Output the (x, y) coordinate of the center of the cell containing the given text.  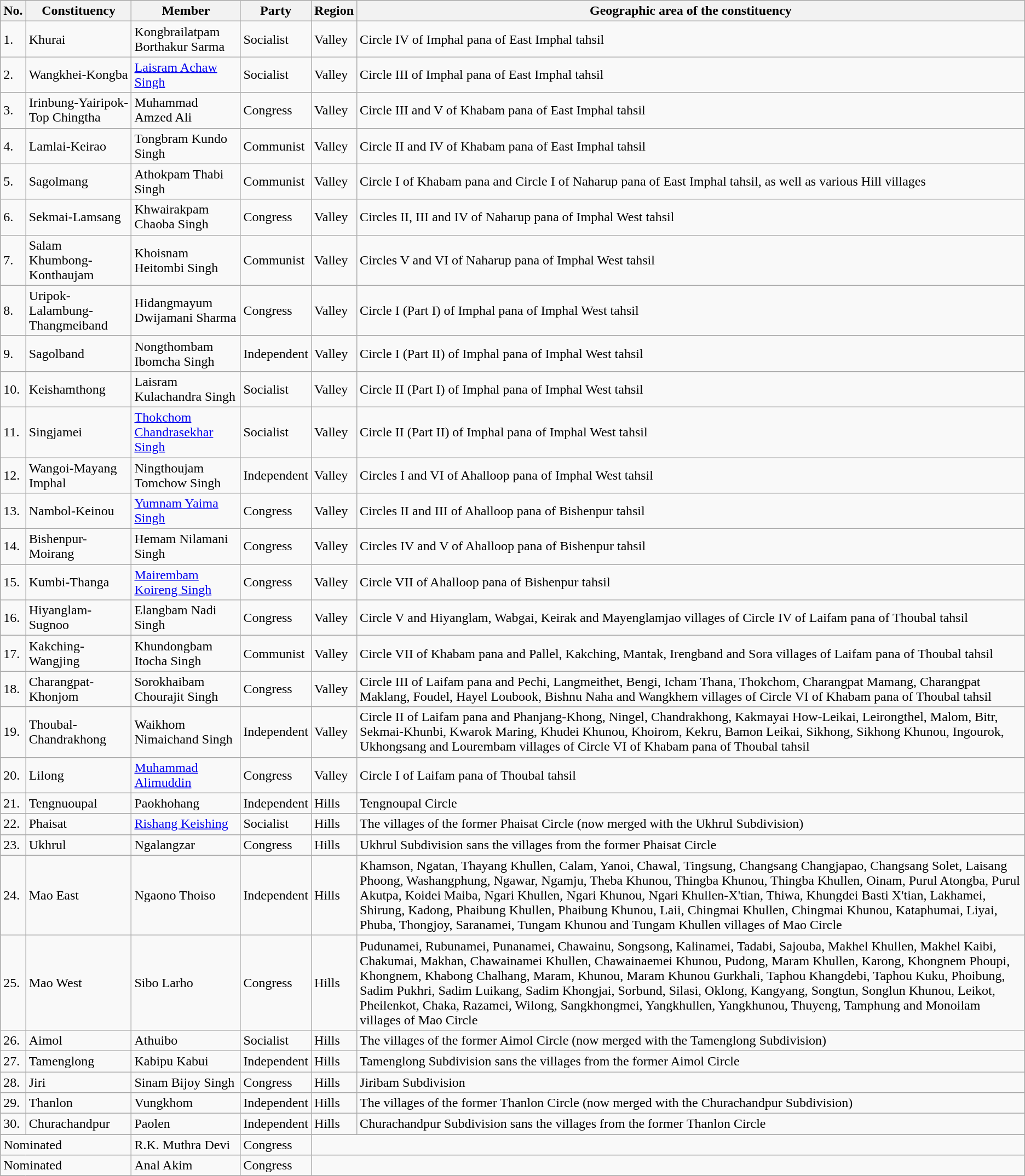
Circle II (Part II) of Imphal pana of Imphal West tahsil (691, 432)
Muhammad Alimuddin (186, 775)
Vungkhom (186, 1103)
Ningthoujam Tomchow Singh (186, 475)
Hiyanglam-Sugnoo (79, 618)
Uripok-Lalambung-Thangmeiband (79, 310)
Singjamei (79, 432)
Aimol (79, 1040)
Yumnam Yaima Singh (186, 511)
Ngalangzar (186, 845)
17. (13, 654)
23. (13, 845)
Kumbi-Thanga (79, 583)
R.K. Muthra Devi (186, 1145)
The villages of the former Aimol Circle (now merged with the Tamenglong Subdivision) (691, 1040)
Sorokhaibam Chourajit Singh (186, 689)
Circle V and Hiyanglam, Wabgai, Keirak and Mayenglamjao villages of Circle IV of Laifam pana of Thoubal tahsil (691, 618)
Hidangmayum Dwijamani Sharma (186, 310)
26. (13, 1040)
Anal Akim (186, 1166)
Circle VII of Khabam pana and Pallel, Kakching, Mantak, Irengband and Sora villages of Laifam pana of Thoubal tahsil (691, 654)
Lamlai-Keirao (79, 146)
Irinbung-Yairipok-Top Chingtha (79, 111)
13. (13, 511)
Churachandpur (79, 1124)
Circles II, III and IV of Naharup pana of Imphal West tahsil (691, 217)
Wangkhei-Kongba (79, 74)
Jiri (79, 1082)
Mairembam Koireng Singh (186, 583)
29. (13, 1103)
Kakching-Wangjing (79, 654)
Kongbrailatpam Borthakur Sarma (186, 39)
11. (13, 432)
10. (13, 389)
Circle II and IV of Khabam pana of East Imphal tahsil (691, 146)
Ngaono Thoiso (186, 895)
9. (13, 354)
Athuibo (186, 1040)
Constituency (79, 11)
Sibo Larho (186, 982)
Circle I (Part I) of Imphal pana of Imphal West tahsil (691, 310)
Salam Khumbong-Konthaujam (79, 260)
Geographic area of the constituency (691, 11)
14. (13, 546)
Keishamthong (79, 389)
Hemam Nilamani Singh (186, 546)
1. (13, 39)
Lilong (79, 775)
Party (276, 11)
Circle IV of Imphal pana of East Imphal tahsil (691, 39)
16. (13, 618)
The villages of the former Phaisat Circle (now merged with the Ukhrul Subdivision) (691, 824)
15. (13, 583)
Tengnoupal Circle (691, 803)
4. (13, 146)
7. (13, 260)
Khundongbam Itocha Singh (186, 654)
Circle II (Part I) of Imphal pana of Imphal West tahsil (691, 389)
Wangoi-Mayang Imphal (79, 475)
19. (13, 732)
Circle III of Imphal pana of East Imphal tahsil (691, 74)
Tongbram Kundo Singh (186, 146)
Circle VII of Ahalloop pana of Bishenpur tahsil (691, 583)
30. (13, 1124)
27. (13, 1061)
Elangbam Nadi Singh (186, 618)
Sekmai-Lamsang (79, 217)
Thoubal-Chandrakhong (79, 732)
Circles V and VI of Naharup pana of Imphal West tahsil (691, 260)
8. (13, 310)
Laisram Achaw Singh (186, 74)
24. (13, 895)
25. (13, 982)
Muhammad Amzed Ali (186, 111)
Mao East (79, 895)
Laisram Kulachandra Singh (186, 389)
Tamenglong Subdivision sans the villages from the former Aimol Circle (691, 1061)
Rishang Keishing (186, 824)
28. (13, 1082)
Kabipu Kabui (186, 1061)
Sagolband (79, 354)
Mao West (79, 982)
Churachandpur Subdivision sans the villages from the former Thanlon Circle (691, 1124)
No. (13, 11)
5. (13, 182)
12. (13, 475)
Charangpat-Khonjom (79, 689)
Tamenglong (79, 1061)
22. (13, 824)
Nongthombam Ibomcha Singh (186, 354)
Sagolmang (79, 182)
Bishenpur-Moirang (79, 546)
Nambol-Keinou (79, 511)
Paolen (186, 1124)
The villages of the former Thanlon Circle (now merged with the Churachandpur Subdivision) (691, 1103)
Circle I of Khabam pana and Circle I of Naharup pana of East Imphal tahsil, as well as various Hill villages (691, 182)
Thanlon (79, 1103)
Circle III and V of Khabam pana of East Imphal tahsil (691, 111)
Khurai (79, 39)
18. (13, 689)
Member (186, 11)
Athokpam Thabi Singh (186, 182)
Circle I (Part II) of Imphal pana of Imphal West tahsil (691, 354)
Ukhrul (79, 845)
Jiribam Subdivision (691, 1082)
Khoisnam Heitombi Singh (186, 260)
Thokchom Chandrasekhar Singh (186, 432)
3. (13, 111)
2. (13, 74)
Tengnuoupal (79, 803)
20. (13, 775)
Circles I and VI of Ahalloop pana of Imphal West tahsil (691, 475)
Waikhom Nimaichand Singh (186, 732)
Paokhohang (186, 803)
21. (13, 803)
Khwairakpam Chaoba Singh (186, 217)
6. (13, 217)
Sinam Bijoy Singh (186, 1082)
Circles II and III of Ahalloop pana of Bishenpur tahsil (691, 511)
Region (334, 11)
Phaisat (79, 824)
Circles IV and V of Ahalloop pana of Bishenpur tahsil (691, 546)
Circle I of Laifam pana of Thoubal tahsil (691, 775)
Ukhrul Subdivision sans the villages from the former Phaisat Circle (691, 845)
